Scan for the cell matching the given text and deliver its [X, Y] coordinate at center. 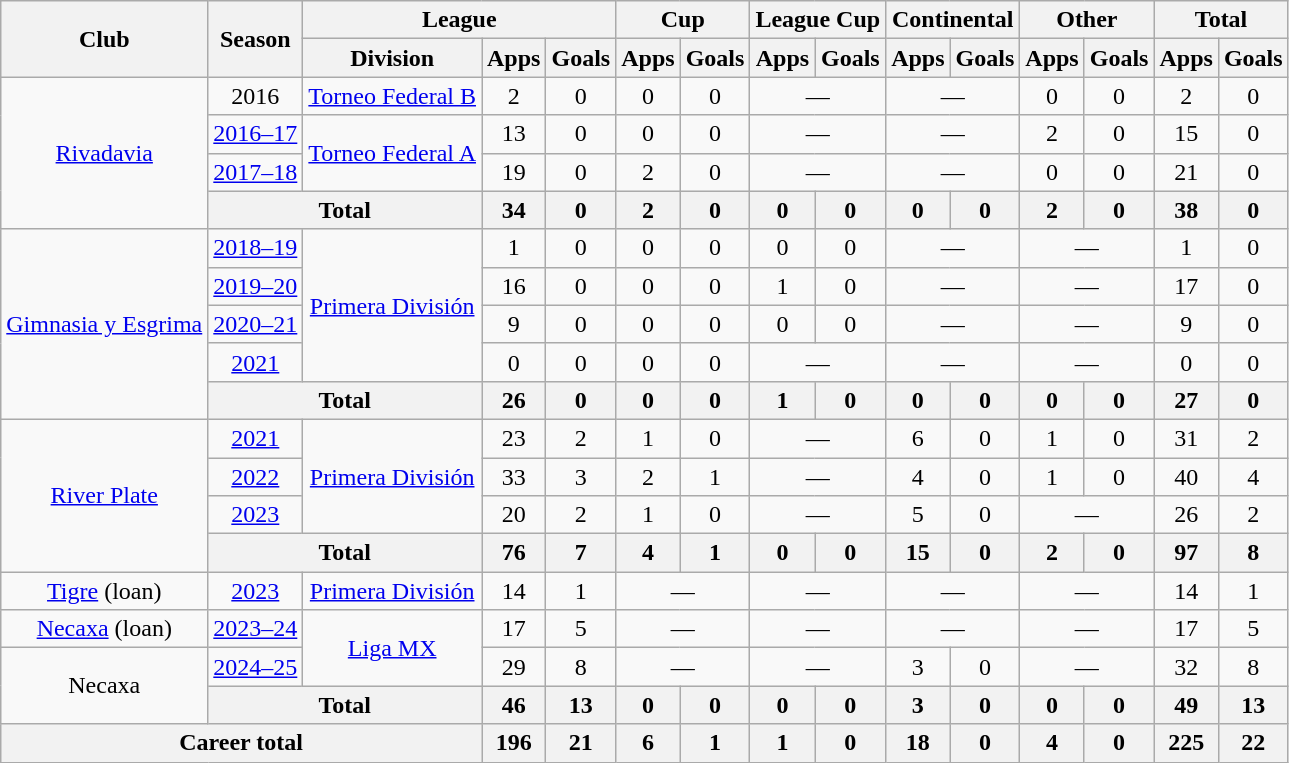
33 [514, 477]
27 [1186, 400]
2019–20 [256, 286]
16 [514, 286]
Other [1087, 20]
19 [514, 172]
31 [1186, 438]
Club [104, 39]
20 [514, 515]
76 [514, 553]
League Cup [818, 20]
38 [1186, 210]
2016–17 [256, 134]
97 [1186, 553]
Cup [683, 20]
River Plate [104, 495]
29 [514, 667]
22 [1253, 743]
Necaxa (loan) [104, 629]
49 [1186, 705]
225 [1186, 743]
40 [1186, 477]
Season [256, 39]
2024–25 [256, 667]
2023–24 [256, 629]
46 [514, 705]
Liga MX [392, 648]
Tigre (loan) [104, 591]
18 [918, 743]
Torneo Federal A [392, 153]
196 [514, 743]
2020–21 [256, 324]
32 [1186, 667]
2018–19 [256, 248]
Torneo Federal B [392, 96]
Division [392, 58]
7 [581, 553]
2017–18 [256, 172]
Gimnasia y Esgrima [104, 324]
23 [514, 438]
2016 [256, 96]
Career total [242, 743]
League [460, 20]
Rivadavia [104, 153]
Necaxa [104, 686]
Continental [953, 20]
34 [514, 210]
2022 [256, 477]
